Pinpoint the cell where the given text exists, returning its (X, Y) midpoint coordinate. 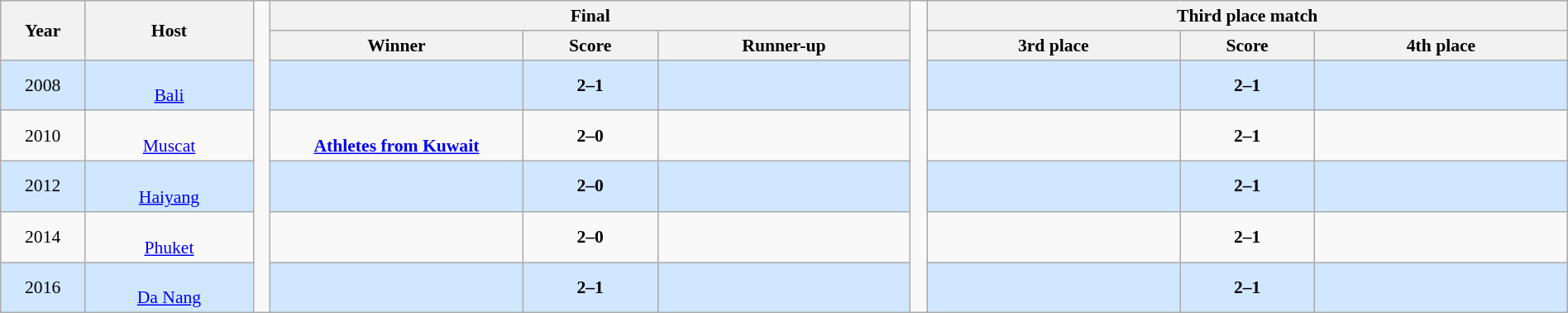
2014 (43, 237)
Bali (170, 84)
2012 (43, 187)
Host (170, 30)
Phuket (170, 237)
Winner (397, 46)
4th place (1441, 46)
Third place match (1247, 16)
Runner-up (784, 46)
Year (43, 30)
3rd place (1054, 46)
2010 (43, 136)
Muscat (170, 136)
Athletes from Kuwait (397, 136)
Da Nang (170, 288)
Haiyang (170, 187)
2008 (43, 84)
2016 (43, 288)
Final (590, 16)
